Scan for the cell matching the given text and deliver its (X, Y) coordinate at center. 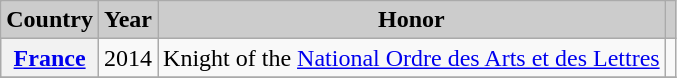
Country (50, 20)
2014 (128, 58)
France (50, 58)
Knight of the National Ordre des Arts et des Lettres (412, 58)
Year (128, 20)
Honor (412, 20)
